Output the (X, Y) coordinate of the center of the cell containing the given text.  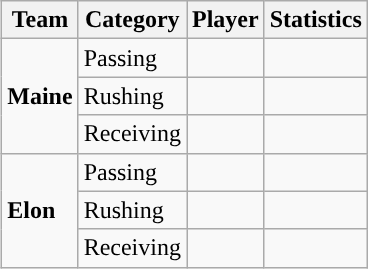
Category (132, 20)
Elon (40, 210)
Maine (40, 96)
Team (40, 20)
Player (225, 20)
Statistics (316, 20)
